For the text-containing cell, return its midpoint in [X, Y] coordinate format. 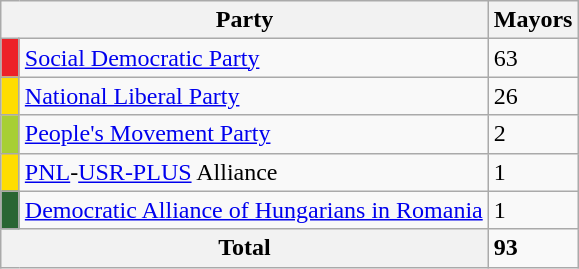
63 [533, 58]
93 [533, 248]
People's Movement Party [254, 134]
26 [533, 96]
Democratic Alliance of Hungarians in Romania [254, 210]
Mayors [533, 20]
Party [244, 20]
PNL-USR-PLUS Alliance [254, 172]
Social Democratic Party [254, 58]
Total [244, 248]
National Liberal Party [254, 96]
2 [533, 134]
